Return the [x, y] coordinate for the center point of the cell that contains the specified text.  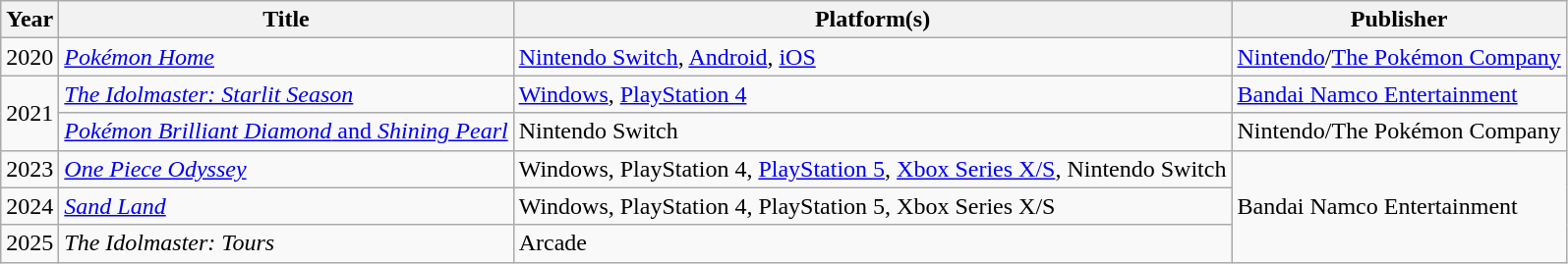
Year [29, 20]
One Piece Odyssey [286, 169]
The Idolmaster: Starlit Season [286, 94]
Pokémon Home [286, 57]
Title [286, 20]
Pokémon Brilliant Diamond and Shining Pearl [286, 132]
The Idolmaster: Tours [286, 243]
2024 [29, 206]
2023 [29, 169]
Windows, PlayStation 4 [873, 94]
Arcade [873, 243]
Sand Land [286, 206]
2021 [29, 113]
Windows, PlayStation 4, PlayStation 5, Xbox Series X/S [873, 206]
2025 [29, 243]
Nintendo Switch, Android, iOS [873, 57]
2020 [29, 57]
Platform(s) [873, 20]
Nintendo Switch [873, 132]
Publisher [1399, 20]
Windows, PlayStation 4, PlayStation 5, Xbox Series X/S, Nintendo Switch [873, 169]
